Extract the (X, Y) coordinate from the center of the cell holding the provided text.  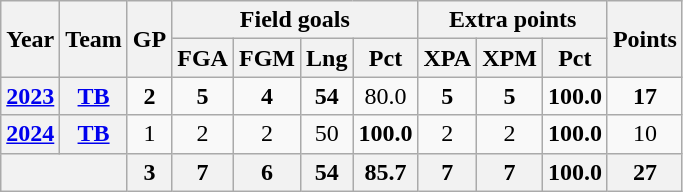
Field goals (295, 20)
Lng (327, 58)
FGM (266, 58)
XPM (510, 58)
6 (266, 172)
Points (644, 39)
2024 (30, 134)
2023 (30, 96)
FGA (203, 58)
XPA (448, 58)
Team (94, 39)
Year (30, 39)
17 (644, 96)
GP (149, 39)
80.0 (386, 96)
27 (644, 172)
Extra points (512, 20)
1 (149, 134)
50 (327, 134)
3 (149, 172)
4 (266, 96)
85.7 (386, 172)
10 (644, 134)
